For the text-containing cell, return its midpoint in (X, Y) coordinate format. 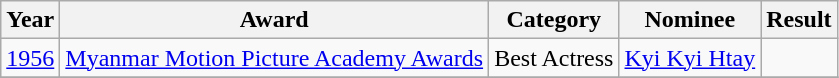
Best Actress (554, 58)
Award (274, 20)
Category (554, 20)
Result (799, 20)
Year (30, 20)
Myanmar Motion Picture Academy Awards (274, 58)
1956 (30, 58)
Nominee (690, 20)
Kyi Kyi Htay (690, 58)
